For the text-containing cell, return its midpoint in (X, Y) coordinate format. 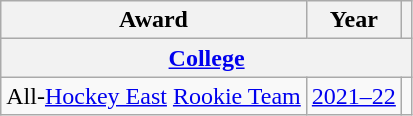
Year (354, 20)
2021–22 (354, 96)
College (207, 58)
All-Hockey East Rookie Team (154, 96)
Award (154, 20)
